Provide the [X, Y] coordinate of the cell's center where the given text is located.  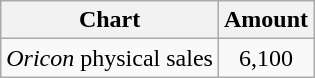
6,100 [266, 58]
Oricon physical sales [110, 58]
Chart [110, 20]
Amount [266, 20]
